Return (x, y) of the center of cell containing provided text 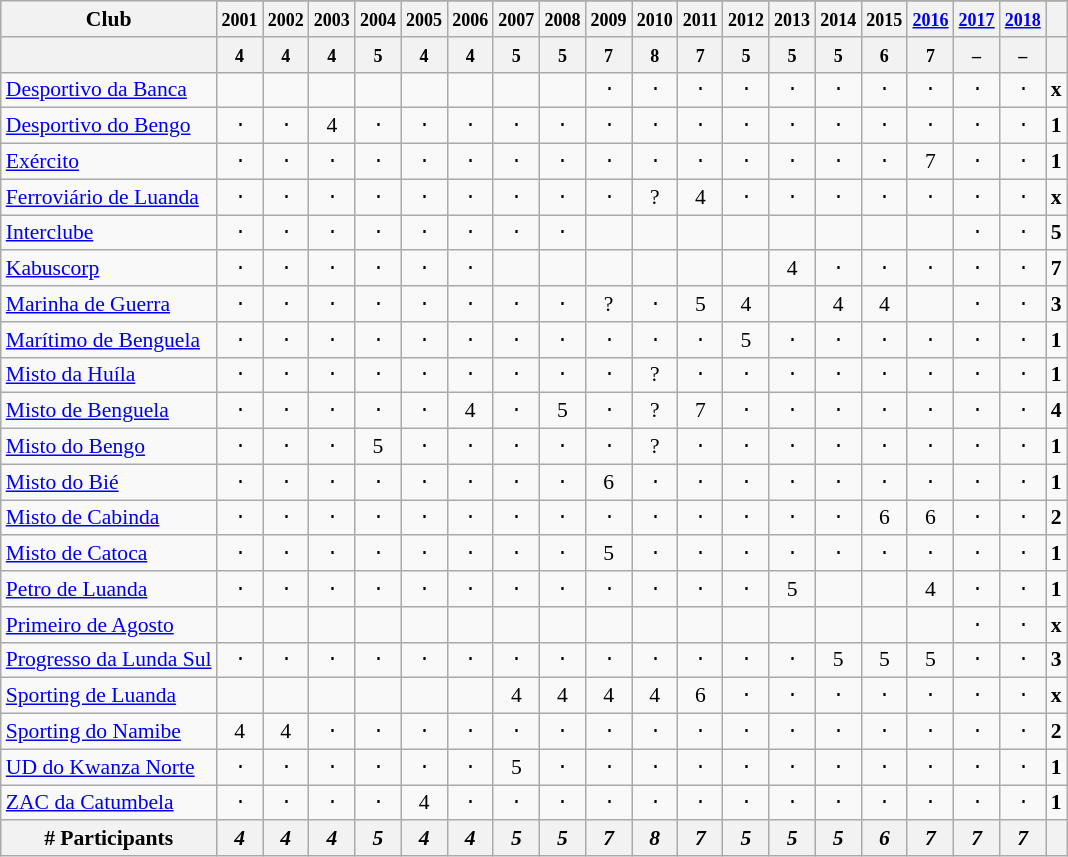
Ferroviário de Luanda (109, 197)
2008 (562, 19)
Misto do Bié (109, 482)
Misto de Catoca (109, 554)
2010 (655, 19)
Marinha de Guerra (109, 304)
Petro de Luanda (109, 589)
2013 (792, 19)
Misto do Bengo (109, 447)
Progresso da Lunda Sul (109, 660)
Primeiro de Agosto (109, 625)
2017 (977, 19)
2003 (332, 19)
2014 (838, 19)
Exército (109, 162)
2001 (240, 19)
Interclube (109, 233)
2002 (286, 19)
Desportivo do Bengo (109, 126)
# Participants (109, 839)
2011 (700, 19)
2018 (1023, 19)
2006 (470, 19)
Marítimo de Benguela (109, 340)
Misto de Benguela (109, 411)
Kabuscorp (109, 269)
2004 (378, 19)
2015 (884, 19)
UD do Kwanza Norte (109, 767)
Desportivo da Banca (109, 90)
2005 (424, 19)
Sporting do Namibe (109, 732)
2012 (746, 19)
Misto da Huíla (109, 375)
2016 (930, 19)
Misto de Cabinda (109, 518)
ZAC da Catumbela (109, 803)
2009 (609, 19)
Club (109, 19)
Sporting de Luanda (109, 696)
2007 (516, 19)
